Detect which cell encompasses the target text, then output its [x, y] center coordinate. 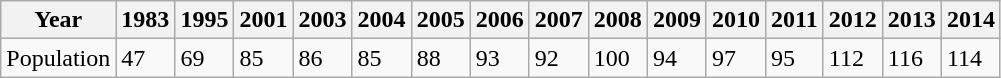
2010 [736, 20]
94 [676, 58]
2008 [618, 20]
1983 [146, 20]
1995 [204, 20]
112 [852, 58]
95 [795, 58]
97 [736, 58]
92 [558, 58]
Population [58, 58]
2013 [912, 20]
2003 [322, 20]
2011 [795, 20]
2004 [382, 20]
116 [912, 58]
2005 [440, 20]
88 [440, 58]
2012 [852, 20]
47 [146, 58]
2014 [970, 20]
114 [970, 58]
69 [204, 58]
2006 [500, 20]
2009 [676, 20]
Year [58, 20]
2001 [264, 20]
100 [618, 58]
93 [500, 58]
2007 [558, 20]
86 [322, 58]
